From the cell containing the given text, extract its center point as (X, Y) coordinate. 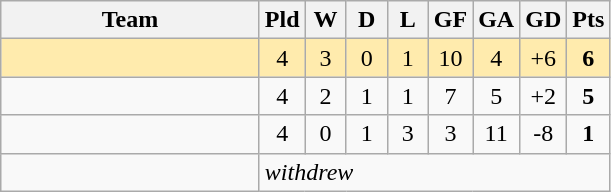
Pts (588, 20)
-8 (544, 134)
7 (450, 96)
2 (326, 96)
W (326, 20)
GF (450, 20)
6 (588, 58)
D (366, 20)
withdrew (434, 172)
GD (544, 20)
GA (496, 20)
+2 (544, 96)
Pld (282, 20)
L (408, 20)
+6 (544, 58)
10 (450, 58)
11 (496, 134)
Team (130, 20)
